Locate the cell with the specified text and output its [X, Y] center coordinate. 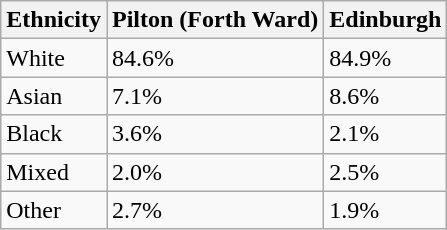
Ethnicity [54, 20]
1.9% [386, 210]
Black [54, 134]
White [54, 58]
8.6% [386, 96]
Mixed [54, 172]
84.6% [214, 58]
84.9% [386, 58]
2.5% [386, 172]
2.1% [386, 134]
7.1% [214, 96]
Pilton (Forth Ward) [214, 20]
2.0% [214, 172]
Edinburgh [386, 20]
2.7% [214, 210]
Other [54, 210]
3.6% [214, 134]
Asian [54, 96]
